Identify which cell holds the provided text, then report its (X, Y) central coordinate. 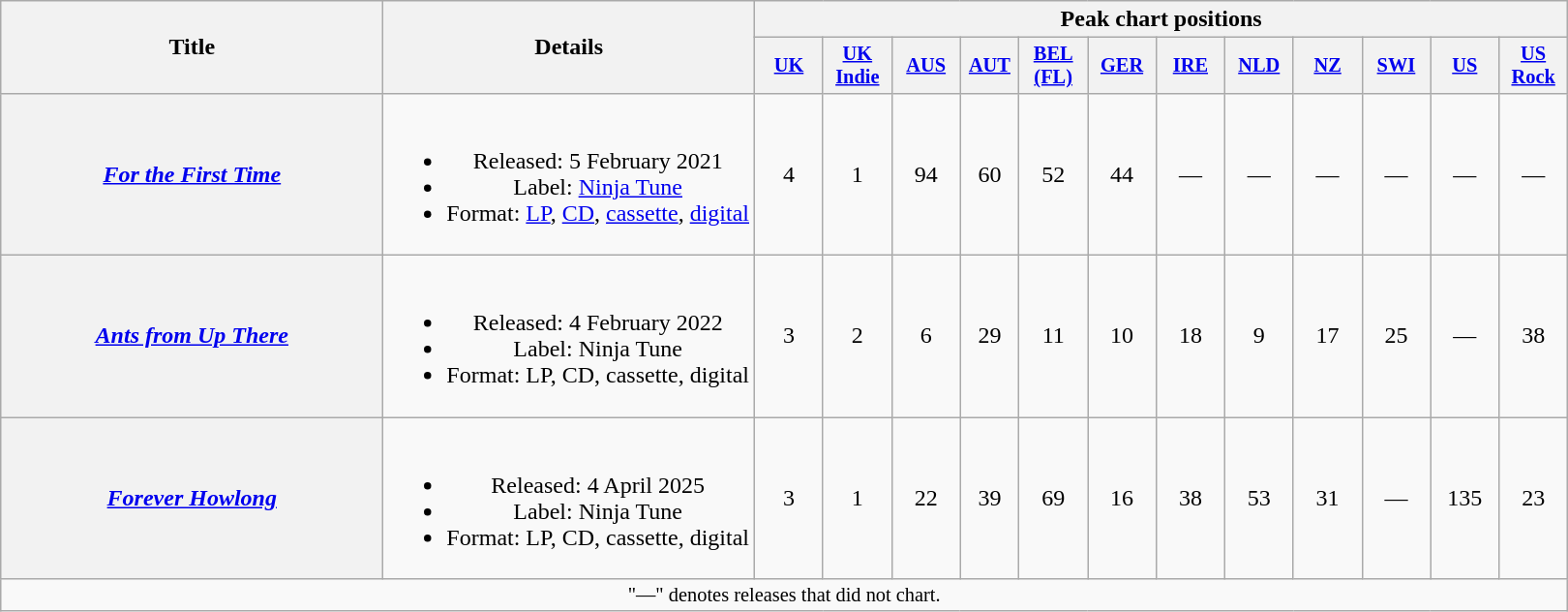
NLD (1258, 66)
17 (1328, 337)
23 (1533, 498)
US (1465, 66)
31 (1328, 498)
9 (1258, 337)
18 (1191, 337)
AUS (925, 66)
6 (925, 337)
16 (1123, 498)
69 (1053, 498)
Released: 4 April 2025Label: Ninja TuneFormat: LP, CD, cassette, digital (569, 498)
10 (1123, 337)
22 (925, 498)
Released: 5 February 2021Label: Ninja TuneFormat: LP, CD, cassette, digital (569, 174)
2 (858, 337)
39 (989, 498)
Peak chart positions (1161, 19)
Released: 4 February 2022Label: Ninja TuneFormat: LP, CD, cassette, digital (569, 337)
135 (1465, 498)
"—" denotes releases that did not chart. (784, 596)
94 (925, 174)
BEL(FL) (1053, 66)
USRock (1533, 66)
29 (989, 337)
60 (989, 174)
53 (1258, 498)
4 (790, 174)
UKIndie (858, 66)
AUT (989, 66)
Title (192, 47)
25 (1396, 337)
NZ (1328, 66)
Ants from Up There (192, 337)
Details (569, 47)
Forever Howlong (192, 498)
IRE (1191, 66)
11 (1053, 337)
SWI (1396, 66)
For the First Time (192, 174)
52 (1053, 174)
44 (1123, 174)
GER (1123, 66)
UK (790, 66)
